Find where the given text appears and provide that cell's center as (x, y) coordinate. 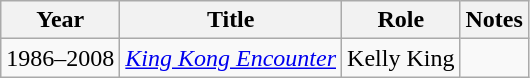
Notes (494, 20)
Title (231, 20)
Role (401, 20)
1986–2008 (60, 58)
Kelly King (401, 58)
King Kong Encounter (231, 58)
Year (60, 20)
